Capture the cell that displays the provided text and extract its (x, y) central coordinate. 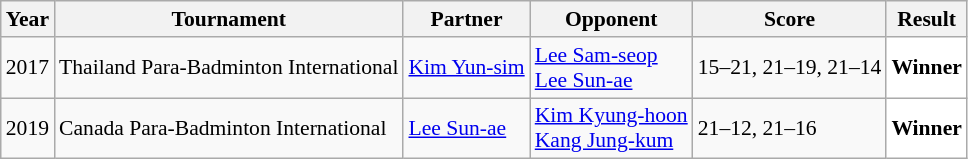
Partner (466, 19)
Year (28, 19)
Kim Kyung-hoon Kang Jung-kum (612, 128)
21–12, 21–16 (790, 128)
Lee Sun-ae (466, 128)
Kim Yun-sim (466, 68)
15–21, 21–19, 21–14 (790, 68)
2017 (28, 68)
Canada Para-Badminton International (228, 128)
Result (926, 19)
Opponent (612, 19)
Score (790, 19)
Lee Sam-seop Lee Sun-ae (612, 68)
Tournament (228, 19)
Thailand Para-Badminton International (228, 68)
2019 (28, 128)
